Determine the [x, y] coordinate at the center of the cell enclosing the given text.  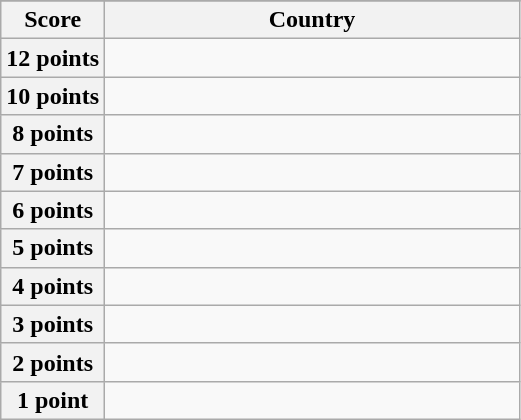
1 point [53, 400]
Country [312, 20]
Score [53, 20]
2 points [53, 362]
8 points [53, 134]
10 points [53, 96]
5 points [53, 248]
3 points [53, 324]
6 points [53, 210]
7 points [53, 172]
12 points [53, 58]
4 points [53, 286]
